Output the [x, y] coordinate of the center of the cell containing the given text.  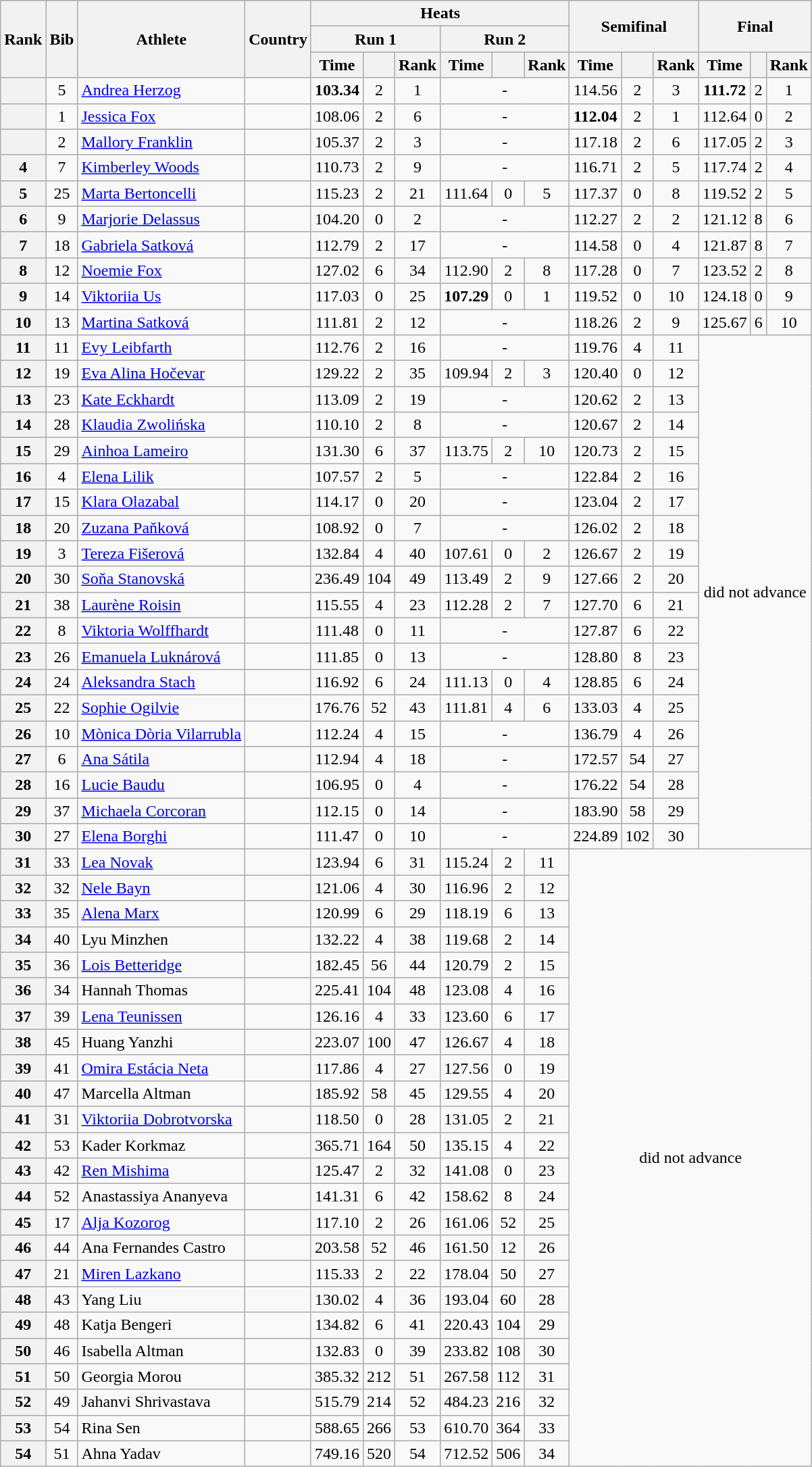
Alena Marx [161, 914]
114.58 [596, 245]
Aleksandra Stach [161, 682]
113.49 [466, 579]
385.32 [336, 1376]
Lois Betteridge [161, 965]
Jessica Fox [161, 116]
236.49 [336, 579]
131.05 [466, 1119]
267.58 [466, 1376]
115.23 [336, 193]
266 [380, 1428]
124.18 [724, 296]
117.10 [336, 1222]
134.82 [336, 1325]
56 [380, 965]
118.19 [466, 914]
Lena Teunissen [161, 1016]
172.57 [596, 760]
Georgia Morou [161, 1376]
Yang Liu [161, 1299]
Ainhoa Lameiro [161, 451]
484.23 [466, 1402]
121.06 [336, 888]
123.04 [596, 502]
120.62 [596, 399]
105.37 [336, 142]
120.99 [336, 914]
588.65 [336, 1428]
135.15 [466, 1145]
Nele Bayn [161, 888]
117.37 [596, 193]
506 [508, 1453]
Alja Kozorog [161, 1222]
176.76 [336, 707]
182.45 [336, 965]
Ahna Yadav [161, 1453]
216 [508, 1402]
102 [638, 837]
110.73 [336, 168]
125.47 [336, 1171]
Elena Lilik [161, 476]
118.26 [596, 322]
220.43 [466, 1325]
108.92 [336, 528]
120.67 [596, 425]
Sophie Ogilvie [161, 707]
183.90 [596, 811]
749.16 [336, 1453]
Ren Mishima [161, 1171]
193.04 [466, 1299]
520 [380, 1453]
225.41 [336, 991]
130.02 [336, 1299]
112.28 [466, 605]
106.95 [336, 785]
Viktoria Wolffhardt [161, 630]
125.67 [724, 322]
116.71 [596, 168]
131.30 [336, 451]
Run 2 [505, 39]
712.52 [466, 1453]
203.58 [336, 1248]
Ana Sátila [161, 760]
141.08 [466, 1171]
161.06 [466, 1222]
Gabriela Satková [161, 245]
108.06 [336, 116]
164 [380, 1145]
Final [755, 26]
117.86 [336, 1068]
119.68 [466, 939]
224.89 [596, 837]
120.73 [596, 451]
112.24 [336, 733]
233.82 [466, 1351]
132.84 [336, 553]
113.75 [466, 451]
Mònica Dòria Vilarrubla [161, 733]
117.05 [724, 142]
141.31 [336, 1197]
111.85 [336, 656]
112.15 [336, 811]
123.94 [336, 862]
Hannah Thomas [161, 991]
110.10 [336, 425]
365.71 [336, 1145]
120.79 [466, 965]
113.09 [336, 399]
Mallory Franklin [161, 142]
Katja Bengeri [161, 1325]
Zuzana Paňková [161, 528]
Klaudia Zwolińska [161, 425]
Lucie Baudu [161, 785]
Run 1 [376, 39]
118.50 [336, 1119]
Bib [62, 39]
Marjorie Delassus [161, 219]
Athlete [161, 39]
136.79 [596, 733]
111.13 [466, 682]
127.56 [466, 1068]
Omira Estácia Neta [161, 1068]
111.47 [336, 837]
178.04 [466, 1274]
103.34 [336, 91]
111.64 [466, 193]
122.84 [596, 476]
107.57 [336, 476]
Kader Korkmaz [161, 1145]
132.22 [336, 939]
60 [508, 1299]
117.74 [724, 168]
107.29 [466, 296]
116.92 [336, 682]
100 [380, 1042]
112.64 [724, 116]
Semifinal [634, 26]
121.12 [724, 219]
Martina Satková [161, 322]
Soňa Stanovská [161, 579]
Lyu Minzhen [161, 939]
121.87 [724, 245]
112.76 [336, 348]
115.24 [466, 862]
132.83 [336, 1351]
115.55 [336, 605]
119.76 [596, 348]
104.20 [336, 219]
123.60 [466, 1016]
Viktoriia Dobrotvorska [161, 1119]
Eva Alina Hočevar [161, 374]
610.70 [466, 1428]
Emanuela Luknárová [161, 656]
117.18 [596, 142]
114.17 [336, 502]
176.22 [596, 785]
Country [278, 39]
Kate Eckhardt [161, 399]
120.40 [596, 374]
158.62 [466, 1197]
127.87 [596, 630]
Ana Fernandes Castro [161, 1248]
Elena Borghi [161, 837]
129.22 [336, 374]
Miren Lazkano [161, 1274]
109.94 [466, 374]
127.66 [596, 579]
Klara Olazabal [161, 502]
112.94 [336, 760]
112.90 [466, 270]
126.02 [596, 528]
Tereza Fišerová [161, 553]
114.56 [596, 91]
129.55 [466, 1093]
223.07 [336, 1042]
Noemie Fox [161, 270]
Laurène Roisin [161, 605]
116.96 [466, 888]
112.79 [336, 245]
Lea Novak [161, 862]
364 [508, 1428]
Viktoriia Us [161, 296]
117.28 [596, 270]
123.08 [466, 991]
127.02 [336, 270]
Huang Yanzhi [161, 1042]
127.70 [596, 605]
112 [508, 1376]
Rina Sen [161, 1428]
123.52 [724, 270]
185.92 [336, 1093]
Andrea Herzog [161, 91]
Anastassiya Ananyeva [161, 1197]
133.03 [596, 707]
Marcella Altman [161, 1093]
212 [380, 1376]
128.80 [596, 656]
161.50 [466, 1248]
515.79 [336, 1402]
112.04 [596, 116]
Marta Bertoncelli [161, 193]
128.85 [596, 682]
214 [380, 1402]
111.48 [336, 630]
Jahanvi Shrivastava [161, 1402]
Michaela Corcoran [161, 811]
115.33 [336, 1274]
112.27 [596, 219]
111.72 [724, 91]
Heats [440, 14]
Isabella Altman [161, 1351]
Evy Leibfarth [161, 348]
126.16 [336, 1016]
108 [508, 1351]
Kimberley Woods [161, 168]
117.03 [336, 296]
107.61 [466, 553]
